Return the [X, Y] coordinate for the center point of the cell that contains the specified text.  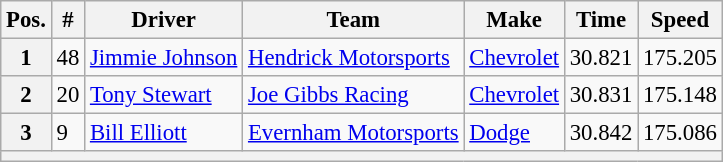
175.148 [680, 95]
Dodge [514, 133]
Bill Elliott [164, 133]
Evernham Motorsports [354, 133]
Tony Stewart [164, 95]
175.205 [680, 58]
9 [68, 133]
Joe Gibbs Racing [354, 95]
Pos. [26, 20]
Driver [164, 20]
20 [68, 95]
175.086 [680, 133]
30.842 [600, 133]
48 [68, 58]
Speed [680, 20]
30.821 [600, 58]
3 [26, 133]
Jimmie Johnson [164, 58]
Time [600, 20]
Make [514, 20]
Team [354, 20]
30.831 [600, 95]
2 [26, 95]
1 [26, 58]
# [68, 20]
Hendrick Motorsports [354, 58]
